Find where the given text appears and provide that cell's center as [X, Y] coordinate. 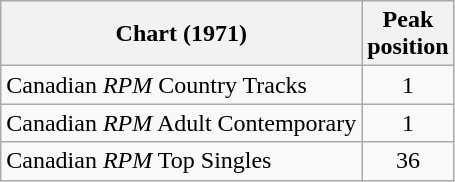
Canadian RPM Adult Contemporary [182, 123]
Canadian RPM Top Singles [182, 161]
Peakposition [408, 34]
Chart (1971) [182, 34]
Canadian RPM Country Tracks [182, 85]
36 [408, 161]
